Scan for the cell matching the given text and deliver its (X, Y) coordinate at center. 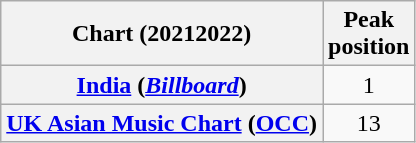
Peakposition (368, 34)
India (Billboard) (162, 85)
UK Asian Music Chart (OCC) (162, 123)
13 (368, 123)
1 (368, 85)
Chart (20212022) (162, 34)
